Output the [X, Y] coordinate of the center of the cell containing the given text.  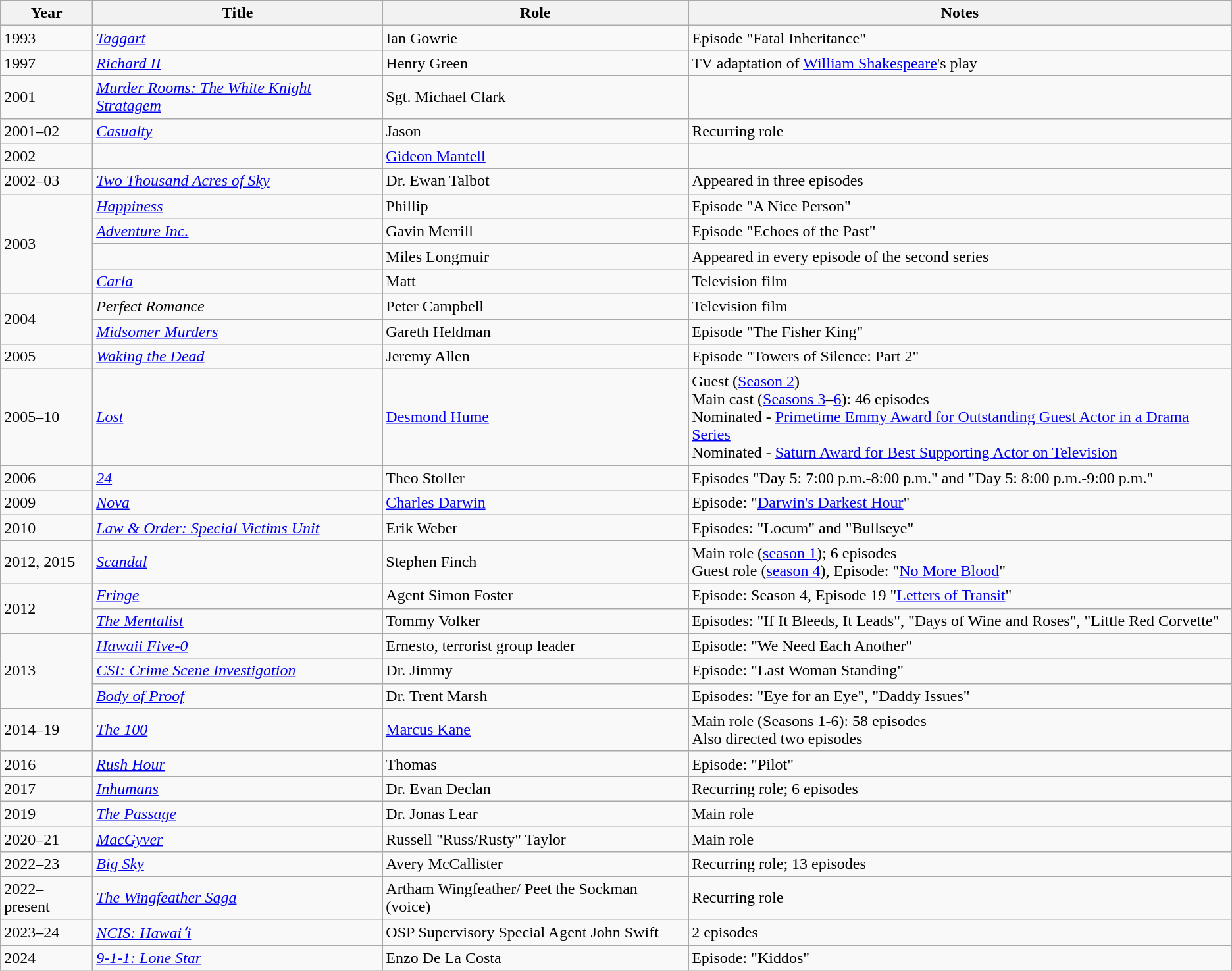
2001 [47, 97]
Episode "A Nice Person" [960, 206]
Murder Rooms: The White Knight Stratagem [238, 97]
Body of Proof [238, 696]
Episode: "We Need Each Another" [960, 646]
2022–present [47, 898]
Notes [960, 13]
Appeared in three episodes [960, 181]
Two Thousand Acres of Sky [238, 181]
Thomas [536, 764]
Dr. Trent Marsh [536, 696]
2 episodes [960, 933]
1997 [47, 63]
Hawaii Five-0 [238, 646]
2020–21 [47, 839]
Role [536, 13]
2010 [47, 528]
Taggart [238, 38]
Happiness [238, 206]
Main role (season 1); 6 episodesGuest role (season 4), Episode: "No More Blood" [960, 562]
2002 [47, 156]
Main role (Seasons 1-6): 58 episodes Also directed two episodes [960, 729]
2024 [47, 958]
Episode "Towers of Silence: Part 2" [960, 357]
Erik Weber [536, 528]
TV adaptation of William Shakespeare's play [960, 63]
Recurring role; 6 episodes [960, 789]
2005 [47, 357]
Episode "The Fisher King" [960, 331]
2001–02 [47, 131]
2023–24 [47, 933]
Dr. Jonas Lear [536, 814]
2009 [47, 503]
Appeared in every episode of the second series [960, 256]
Episode: "Last Woman Standing" [960, 671]
2014–19 [47, 729]
Episode "Echoes of the Past" [960, 231]
2006 [47, 478]
2003 [47, 244]
Richard II [238, 63]
2017 [47, 789]
Tommy Volker [536, 621]
2022–23 [47, 864]
CSI: Crime Scene Investigation [238, 671]
Episodes "Day 5: 7:00 p.m.-8:00 p.m." and "Day 5: 8:00 p.m.-9:00 p.m." [960, 478]
2005–10 [47, 417]
Carla [238, 281]
Recurring role; 13 episodes [960, 864]
Casualty [238, 131]
Matt [536, 281]
Title [238, 13]
NCIS: Hawaiʻi [238, 933]
Year [47, 13]
Episodes: "If It Bleeds, It Leads", "Days of Wine and Roses", "Little Red Corvette" [960, 621]
Dr. Evan Declan [536, 789]
Big Sky [238, 864]
Adventure Inc. [238, 231]
Ernesto, terrorist group leader [536, 646]
Gideon Mantell [536, 156]
Russell "Russ/Rusty" Taylor [536, 839]
Ian Gowrie [536, 38]
Episode: "Kiddos" [960, 958]
2002–03 [47, 181]
The 100 [238, 729]
Waking the Dead [238, 357]
Fringe [238, 596]
Miles Longmuir [536, 256]
Gareth Heldman [536, 331]
Lost [238, 417]
1993 [47, 38]
Artham Wingfeather/ Peet the Sockman (voice) [536, 898]
Perfect Romance [238, 306]
2013 [47, 671]
Episode: Season 4, Episode 19 "Letters of Transit" [960, 596]
Inhumans [238, 789]
Midsomer Murders [238, 331]
Scandal [238, 562]
Marcus Kane [536, 729]
Jason [536, 131]
2012 [47, 608]
Phillip [536, 206]
Theo Stoller [536, 478]
Peter Campbell [536, 306]
Desmond Hume [536, 417]
The Passage [238, 814]
Gavin Merrill [536, 231]
Episode: "Darwin's Darkest Hour" [960, 503]
Nova [238, 503]
2004 [47, 319]
Dr. Ewan Talbot [536, 181]
Episode: "Pilot" [960, 764]
Episodes: "Locum" and "Bullseye" [960, 528]
Law & Order: Special Victims Unit [238, 528]
2016 [47, 764]
Charles Darwin [536, 503]
2012, 2015 [47, 562]
Enzo De La Costa [536, 958]
Rush Hour [238, 764]
Avery McCallister [536, 864]
Stephen Finch [536, 562]
Episodes: "Eye for an Eye", "Daddy Issues" [960, 696]
2019 [47, 814]
24 [238, 478]
Sgt. Michael Clark [536, 97]
The Mentalist [238, 621]
Jeremy Allen [536, 357]
The Wingfeather Saga [238, 898]
Agent Simon Foster [536, 596]
Dr. Jimmy [536, 671]
MacGyver [238, 839]
OSP Supervisory Special Agent John Swift [536, 933]
9-1-1: Lone Star [238, 958]
Henry Green [536, 63]
Episode "Fatal Inheritance" [960, 38]
